Capture the cell that displays the provided text and extract its (X, Y) central coordinate. 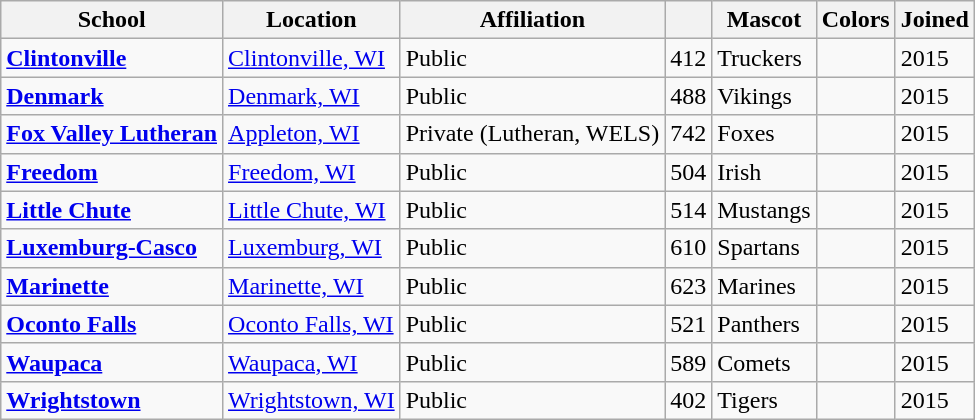
Private (Lutheran, WELS) (532, 134)
Truckers (764, 58)
Mustangs (764, 210)
Luxemburg-Casco (112, 248)
610 (688, 248)
Affiliation (532, 20)
521 (688, 324)
Waupaca, WI (312, 362)
Wrightstown, WI (312, 400)
Location (312, 20)
Freedom, WI (312, 172)
Marinette (112, 286)
Denmark, WI (312, 96)
Joined (934, 20)
Fox Valley Lutheran (112, 134)
Tigers (764, 400)
Spartans (764, 248)
514 (688, 210)
589 (688, 362)
504 (688, 172)
Wrightstown (112, 400)
Clintonville, WI (312, 58)
623 (688, 286)
Marines (764, 286)
Denmark (112, 96)
742 (688, 134)
Oconto Falls, WI (312, 324)
Luxemburg, WI (312, 248)
School (112, 20)
Oconto Falls (112, 324)
412 (688, 58)
Foxes (764, 134)
Vikings (764, 96)
Waupaca (112, 362)
Appleton, WI (312, 134)
Mascot (764, 20)
488 (688, 96)
Little Chute, WI (312, 210)
Comets (764, 362)
Marinette, WI (312, 286)
Panthers (764, 324)
Colors (856, 20)
Freedom (112, 172)
Clintonville (112, 58)
Little Chute (112, 210)
402 (688, 400)
Irish (764, 172)
